Capture the cell that displays the provided text and extract its (X, Y) central coordinate. 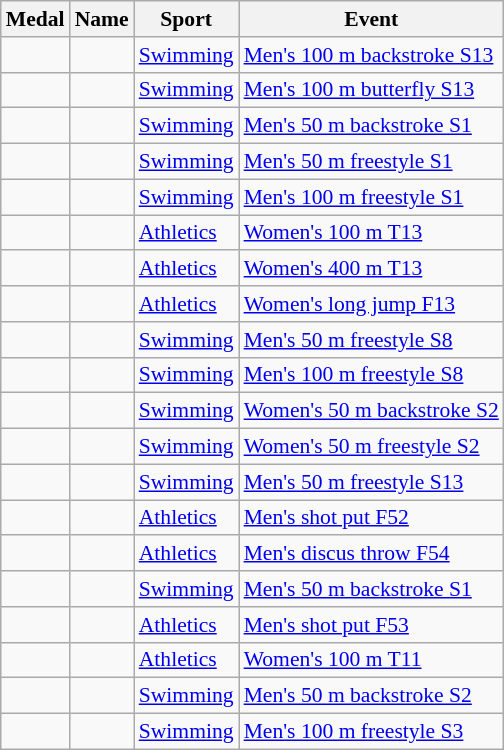
Men's 100 m butterfly S13 (372, 90)
Men's 100 m freestyle S3 (372, 732)
Men's 100 m freestyle S1 (372, 197)
Men's 50 m freestyle S13 (372, 482)
Medal (36, 19)
Women's 50 m freestyle S2 (372, 447)
Women's long jump F13 (372, 304)
Women's 400 m T13 (372, 269)
Men's discus throw F54 (372, 554)
Name (102, 19)
Men's shot put F52 (372, 518)
Men's 50 m freestyle S8 (372, 340)
Women's 100 m T11 (372, 660)
Sport (186, 19)
Event (372, 19)
Men's 50 m backstroke S2 (372, 696)
Men's 50 m freestyle S1 (372, 162)
Men's 100 m backstroke S13 (372, 55)
Women's 100 m T13 (372, 233)
Men's shot put F53 (372, 625)
Women's 50 m backstroke S2 (372, 411)
Men's 100 m freestyle S8 (372, 375)
